Capture the cell that displays the provided text and extract its [x, y] central coordinate. 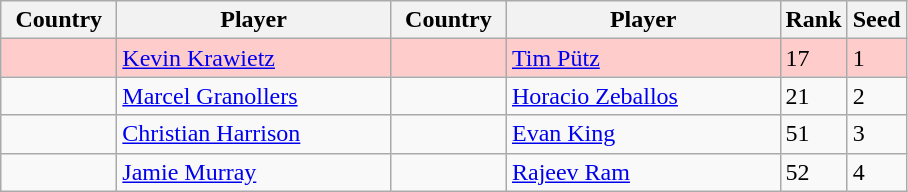
52 [814, 172]
17 [814, 58]
Tim Pütz [643, 58]
2 [876, 96]
Horacio Zeballos [643, 96]
Kevin Krawietz [254, 58]
Christian Harrison [254, 134]
Rajeev Ram [643, 172]
Evan King [643, 134]
21 [814, 96]
Seed [876, 20]
4 [876, 172]
1 [876, 58]
Jamie Murray [254, 172]
3 [876, 134]
51 [814, 134]
Marcel Granollers [254, 96]
Rank [814, 20]
